Scan for the cell matching the given text and deliver its (X, Y) coordinate at center. 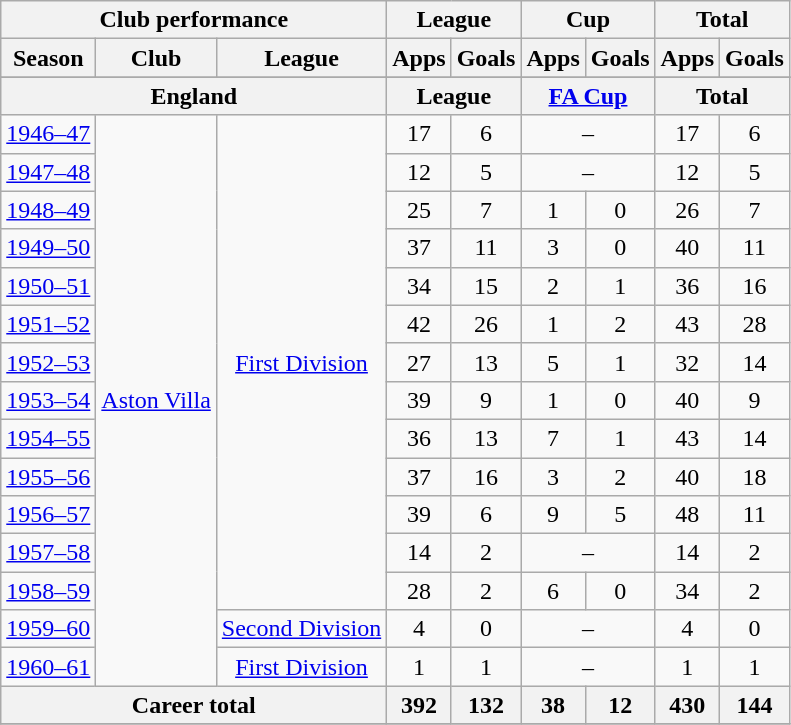
1957–58 (48, 553)
25 (419, 210)
38 (553, 705)
1954–55 (48, 438)
1949–50 (48, 248)
1952–53 (48, 362)
Cup (588, 20)
1950–51 (48, 286)
1956–57 (48, 515)
430 (687, 705)
15 (486, 286)
England (194, 96)
Aston Villa (156, 400)
Second Division (301, 629)
48 (687, 515)
1960–61 (48, 667)
392 (419, 705)
FA Cup (588, 96)
27 (419, 362)
1947–48 (48, 172)
1946–47 (48, 134)
Career total (194, 705)
1955–56 (48, 477)
32 (687, 362)
1959–60 (48, 629)
Season (48, 58)
42 (419, 324)
144 (755, 705)
1951–52 (48, 324)
Club performance (194, 20)
Club (156, 58)
1948–49 (48, 210)
18 (755, 477)
132 (486, 705)
1958–59 (48, 591)
1953–54 (48, 400)
